Capture the cell that displays the provided text and extract its [X, Y] central coordinate. 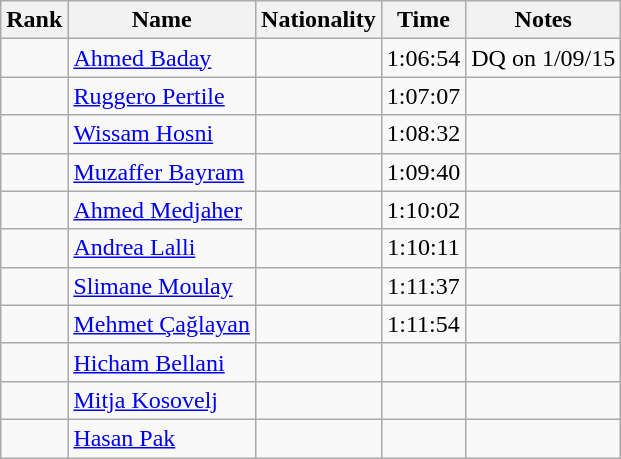
1:08:32 [423, 134]
1:09:40 [423, 172]
1:10:11 [423, 248]
Name [162, 20]
1:10:02 [423, 210]
Slimane Moulay [162, 286]
DQ on 1/09/15 [544, 58]
Andrea Lalli [162, 248]
Ahmed Baday [162, 58]
1:11:37 [423, 286]
Hasan Pak [162, 438]
Nationality [319, 20]
Notes [544, 20]
Mehmet Çağlayan [162, 324]
Wissam Hosni [162, 134]
Ruggero Pertile [162, 96]
Rank [34, 20]
Ahmed Medjaher [162, 210]
Mitja Kosovelj [162, 400]
1:07:07 [423, 96]
1:11:54 [423, 324]
Time [423, 20]
Hicham Bellani [162, 362]
1:06:54 [423, 58]
Muzaffer Bayram [162, 172]
